Extract the (X, Y) coordinate from the center of the cell holding the provided text.  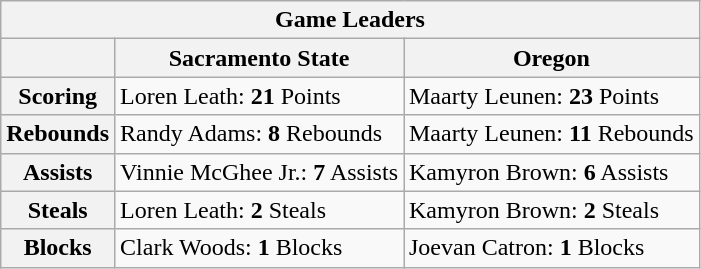
Blocks (58, 248)
Oregon (552, 58)
Rebounds (58, 134)
Clark Woods: 1 Blocks (260, 248)
Sacramento State (260, 58)
Game Leaders (350, 20)
Steals (58, 210)
Loren Leath: 21 Points (260, 96)
Maarty Leunen: 23 Points (552, 96)
Randy Adams: 8 Rebounds (260, 134)
Scoring (58, 96)
Kamyron Brown: 2 Steals (552, 210)
Maarty Leunen: 11 Rebounds (552, 134)
Vinnie McGhee Jr.: 7 Assists (260, 172)
Loren Leath: 2 Steals (260, 210)
Joevan Catron: 1 Blocks (552, 248)
Assists (58, 172)
Kamyron Brown: 6 Assists (552, 172)
